Determine the (X, Y) coordinate at the center of the cell enclosing the given text.  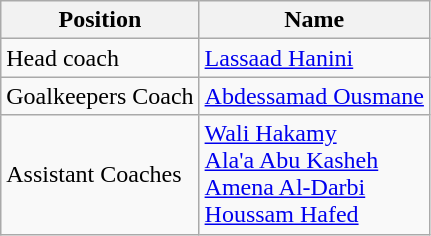
Wali Hakamy Ala'a Abu Kasheh Amena Al-Darbi Houssam Hafed (314, 174)
Head coach (100, 58)
Position (100, 20)
Lassaad Hanini (314, 58)
Abdessamad Ousmane (314, 96)
Assistant Coaches (100, 174)
Name (314, 20)
Goalkeepers Coach (100, 96)
